Locate the cell with the specified text and output its [X, Y] center coordinate. 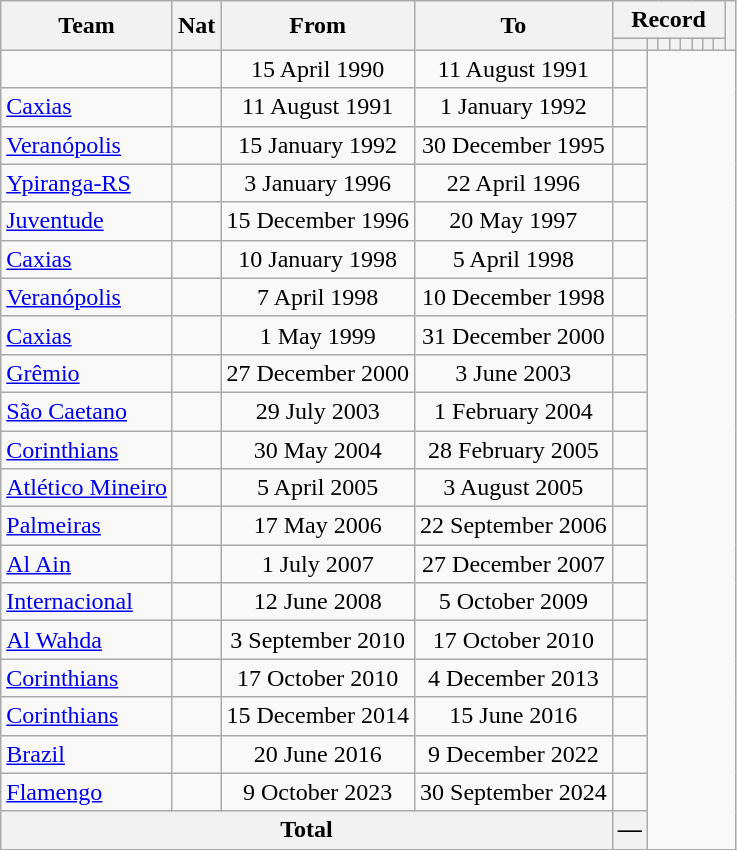
3 September 2010 [318, 640]
7 April 1998 [318, 297]
12 June 2008 [318, 602]
3 June 2003 [514, 373]
3 August 2005 [514, 488]
15 January 1992 [318, 145]
17 May 2006 [318, 526]
29 July 2003 [318, 411]
Internacional [87, 602]
9 October 2023 [318, 792]
5 October 2009 [514, 602]
Ypiranga-RS [87, 183]
Record [668, 20]
5 April 1998 [514, 259]
Team [87, 26]
27 December 2000 [318, 373]
— [630, 830]
Atlético Mineiro [87, 488]
10 December 1998 [514, 297]
1 February 2004 [514, 411]
30 December 1995 [514, 145]
Total [306, 830]
Brazil [87, 754]
22 September 2006 [514, 526]
Palmeiras [87, 526]
3 January 1996 [318, 183]
9 December 2022 [514, 754]
15 December 1996 [318, 221]
31 December 2000 [514, 335]
Nat [196, 26]
28 February 2005 [514, 449]
27 December 2007 [514, 564]
1 May 1999 [318, 335]
5 April 2005 [318, 488]
Al Wahda [87, 640]
15 June 2016 [514, 716]
22 April 1996 [514, 183]
15 April 1990 [318, 69]
Al Ain [87, 564]
1 July 2007 [318, 564]
30 September 2024 [514, 792]
Flamengo [87, 792]
15 December 2014 [318, 716]
Juventude [87, 221]
4 December 2013 [514, 678]
Grêmio [87, 373]
20 May 1997 [514, 221]
10 January 1998 [318, 259]
To [514, 26]
30 May 2004 [318, 449]
From [318, 26]
São Caetano [87, 411]
20 June 2016 [318, 754]
1 January 1992 [514, 107]
